Locate the cell with the specified text and output its [x, y] center coordinate. 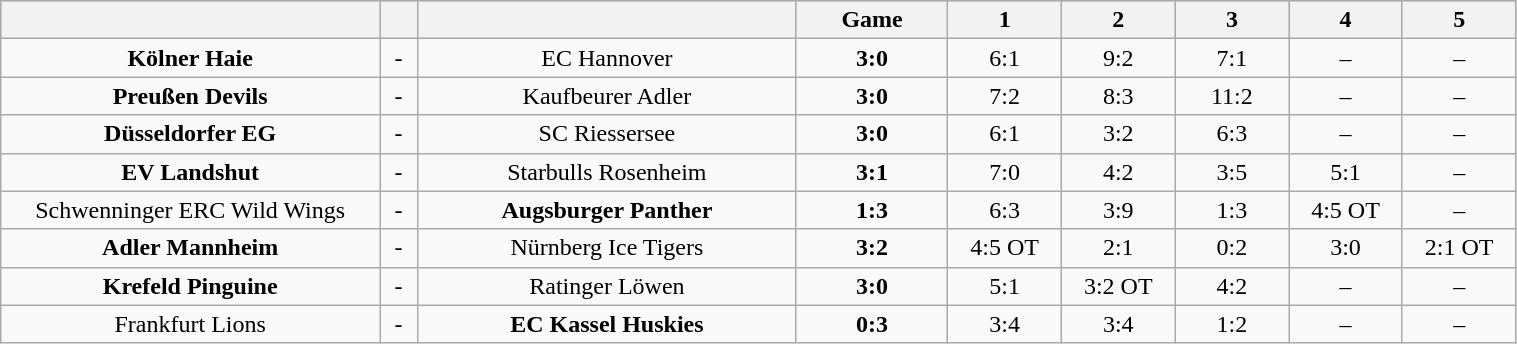
0:3 [872, 324]
5 [1459, 20]
SC Riessersee [606, 134]
Frankfurt Lions [190, 324]
EC Kassel Huskies [606, 324]
3:5 [1232, 172]
11:2 [1232, 96]
EC Hannover [606, 58]
7:0 [1005, 172]
3 [1232, 20]
3:1 [872, 172]
Game [872, 20]
Krefeld Pinguine [190, 286]
Schwenninger ERC Wild Wings [190, 210]
8:3 [1118, 96]
7:1 [1232, 58]
0:2 [1232, 248]
Nürnberg Ice Tigers [606, 248]
Ratinger Löwen [606, 286]
Kölner Haie [190, 58]
EV Landshut [190, 172]
3:9 [1118, 210]
Adler Mannheim [190, 248]
Kaufbeurer Adler [606, 96]
2 [1118, 20]
2:1 OT [1459, 248]
Düsseldorfer EG [190, 134]
2:1 [1118, 248]
3:2 OT [1118, 286]
1 [1005, 20]
Augsburger Panther [606, 210]
Preußen Devils [190, 96]
Starbulls Rosenheim [606, 172]
1:2 [1232, 324]
9:2 [1118, 58]
4 [1346, 20]
7:2 [1005, 96]
